Return the (X, Y) coordinate for the center point of the cell that contains the specified text.  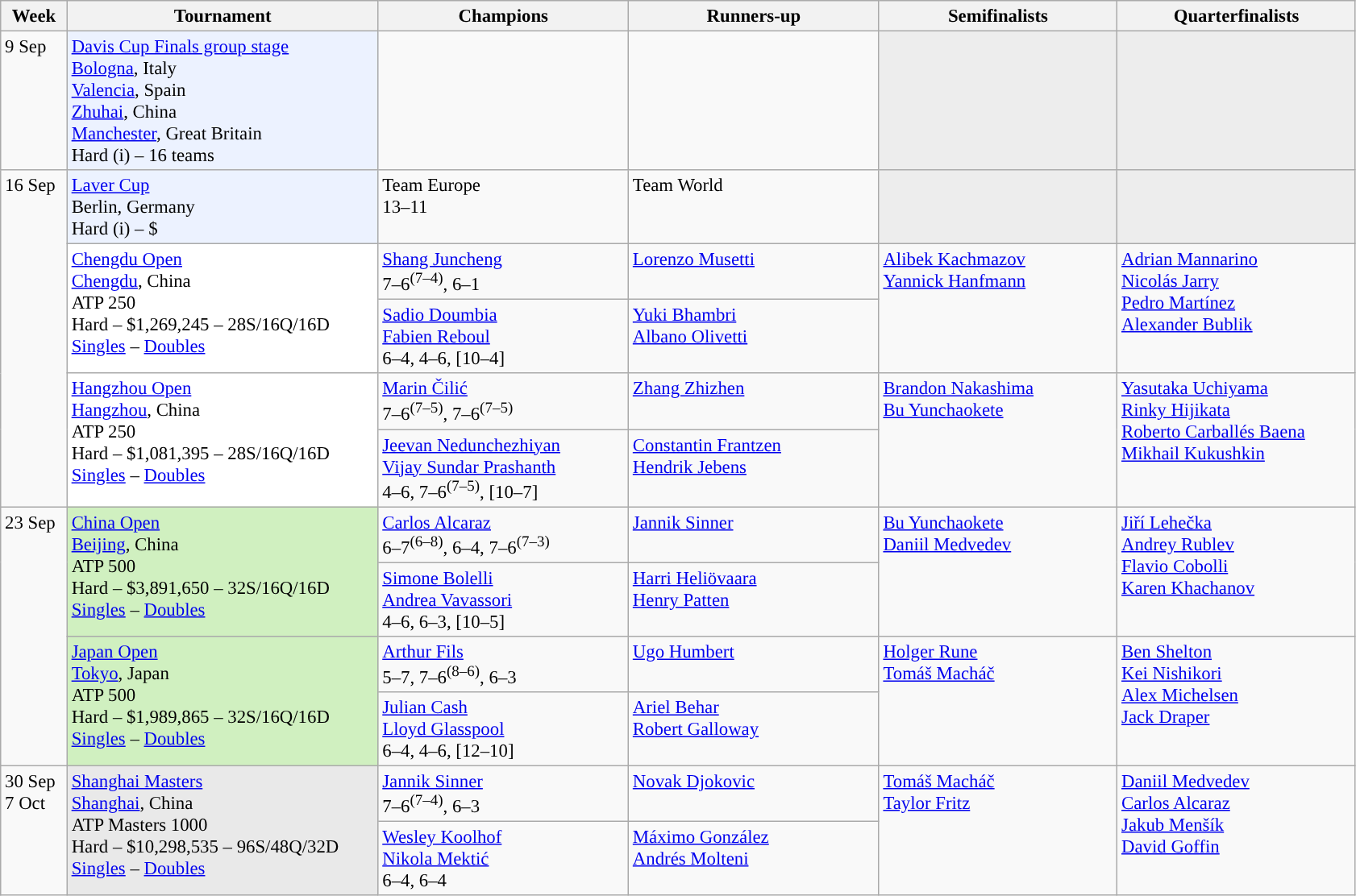
Simone Bolelli Andrea Vavassori 4–6, 6–3, [10–5] (503, 599)
Brandon Nakashima Bu Yunchaokete (998, 440)
Tomáš Macháč Taylor Fritz (998, 830)
Runners-up (755, 16)
Chengdu OpenChengdu, ChinaATP 250Hard – $1,269,245 – 28S/16Q/16DSingles – Doubles (223, 309)
Bu Yunchaokete Daniil Medvedev (998, 572)
Alibek Kachmazov Yannick Hanfmann (998, 309)
Shang Juncheng 7–6(7–4), 6–1 (503, 272)
Semifinalists (998, 16)
Team World (755, 207)
Sadio Doumbia Fabien Reboul 6–4, 4–6, [10–4] (503, 337)
Harri Heliövaara Henry Patten (755, 599)
Ugo Humbert (755, 664)
Holger Rune Tomáš Macháč (998, 701)
Champions (503, 16)
Lorenzo Musetti (755, 272)
Daniil Medvedev Carlos Alcaraz Jakub Menšík David Goffin (1237, 830)
Ben Shelton Kei Nishikori Alex Michelsen Jack Draper (1237, 701)
Máximo González Andrés Molteni (755, 859)
Ariel Behar Robert Galloway (755, 729)
Constantin Frantzen Hendrik Jebens (755, 468)
16 Sep (34, 338)
Zhang Zhizhen (755, 401)
Novak Djokovic (755, 793)
Jiří Lehečka Andrey Rublev Flavio Cobolli Karen Khachanov (1237, 572)
Arthur Fils 5–7, 7–6(8–6), 6–3 (503, 664)
Julian Cash Lloyd Glasspool 6–4, 4–6, [12–10] (503, 729)
30 Sep7 Oct (34, 830)
Adrian Mannarino Nicolás Jarry Pedro Martínez Alexander Bublik (1237, 309)
Laver CupBerlin, GermanyHard (i) – $ (223, 207)
23 Sep (34, 637)
Jeevan Nedunchezhiyan Vijay Sundar Prashanth 4–6, 7–6(7–5), [10–7] (503, 468)
Wesley Koolhof Nikola Mektić 6–4, 6–4 (503, 859)
Carlos Alcaraz 6–7(6–8), 6–4, 7–6(7–3) (503, 535)
Week (34, 16)
Yuki Bhambri Albano Olivetti (755, 337)
Japan OpenTokyo, JapanATP 500Hard – $1,989,865 – 32S/16Q/16DSingles – Doubles (223, 701)
China OpenBeijing, ChinaATP 500Hard – $3,891,650 – 32S/16Q/16DSingles – Doubles (223, 572)
Jannik Sinner 7–6(7–4), 6–3 (503, 793)
Quarterfinalists (1237, 16)
Davis Cup Finals group stage Bologna, Italy Valencia, Spain Zhuhai, China Manchester, Great Britain Hard (i) – 16 teams (223, 102)
Yasutaka Uchiyama Rinky Hijikata Roberto Carballés Baena Mikhail Kukushkin (1237, 440)
Marin Čilić 7–6(7–5), 7–6(7–5) (503, 401)
Tournament (223, 16)
9 Sep (34, 102)
Team Europe13–11 (503, 207)
Shanghai MastersShanghai, ChinaATP Masters 1000Hard – $10,298,535 – 96S/48Q/32DSingles – Doubles (223, 830)
Jannik Sinner (755, 535)
Hangzhou OpenHangzhou, ChinaATP 250Hard – $1,081,395 – 28S/16Q/16DSingles – Doubles (223, 440)
